From the cell containing the given text, extract its center point as (x, y) coordinate. 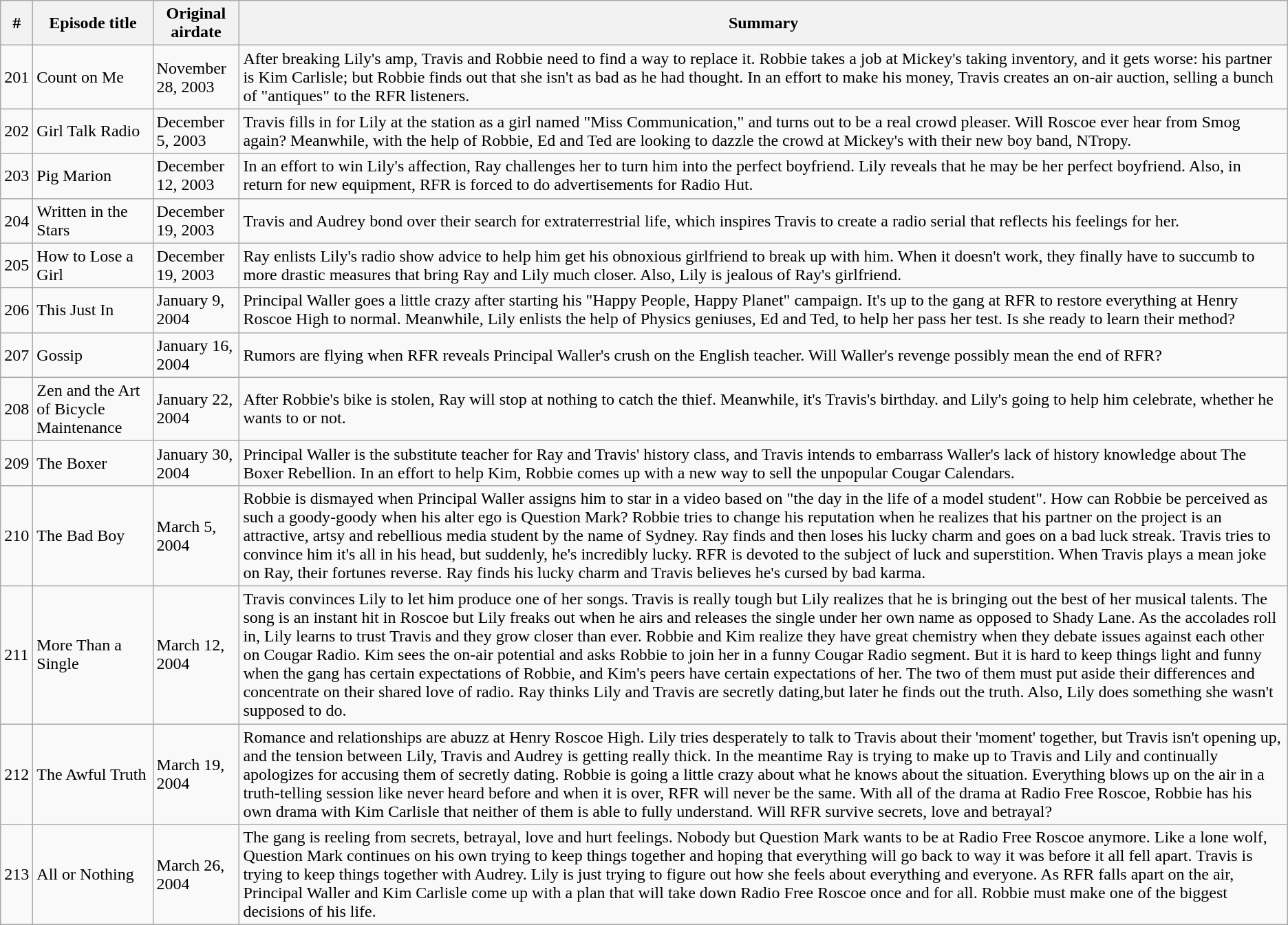
206 (17, 310)
202 (17, 131)
Summary (764, 23)
Rumors are flying when RFR reveals Principal Waller's crush on the English teacher. Will Waller's revenge possibly mean the end of RFR? (764, 355)
More Than a Single (93, 655)
Written in the Stars (93, 220)
203 (17, 176)
January 16, 2004 (196, 355)
December 12, 2003 (196, 176)
March 5, 2004 (196, 535)
209 (17, 463)
Count on Me (93, 77)
January 22, 2004 (196, 409)
November 28, 2003 (196, 77)
How to Lose a Girl (93, 266)
Gossip (93, 355)
March 19, 2004 (196, 774)
January 9, 2004 (196, 310)
The Awful Truth (93, 774)
Zen and the Art of Bicycle Maintenance (93, 409)
210 (17, 535)
205 (17, 266)
Girl Talk Radio (93, 131)
March 12, 2004 (196, 655)
# (17, 23)
Original airdate (196, 23)
207 (17, 355)
All or Nothing (93, 875)
This Just In (93, 310)
212 (17, 774)
March 26, 2004 (196, 875)
Pig Marion (93, 176)
January 30, 2004 (196, 463)
208 (17, 409)
The Bad Boy (93, 535)
The Boxer (93, 463)
Episode title (93, 23)
201 (17, 77)
211 (17, 655)
213 (17, 875)
204 (17, 220)
December 5, 2003 (196, 131)
